Return the [X, Y] coordinate for the center point of the cell that contains the specified text.  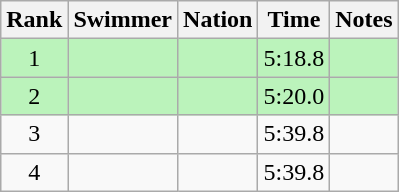
5:20.0 [294, 96]
Notes [364, 20]
4 [34, 172]
3 [34, 134]
Rank [34, 20]
2 [34, 96]
Nation [218, 20]
Swimmer [123, 20]
Time [294, 20]
1 [34, 58]
5:18.8 [294, 58]
